For the text-containing cell, return its midpoint in (X, Y) coordinate format. 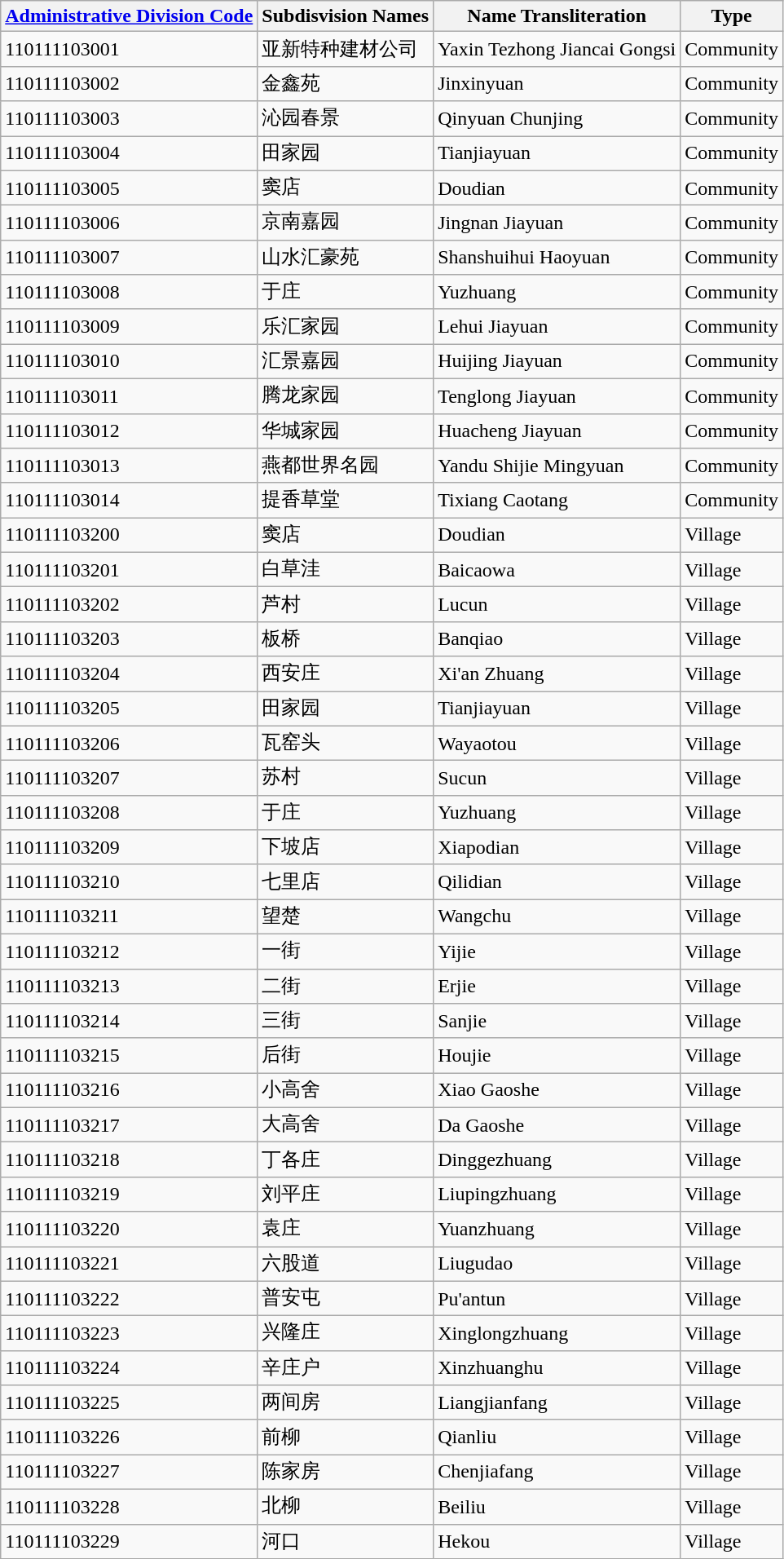
Qinyuan Chunjing (557, 119)
110111103007 (129, 258)
110111103202 (129, 605)
110111103225 (129, 1402)
Yuanzhuang (557, 1230)
燕都世界名园 (346, 466)
110111103212 (129, 951)
亚新特种建材公司 (346, 49)
丁各庄 (346, 1159)
Dinggezhuang (557, 1159)
110111103209 (129, 848)
Xinzhuanghu (557, 1368)
110111103215 (129, 1055)
前柳 (346, 1437)
110111103224 (129, 1368)
110111103216 (129, 1091)
110111103227 (129, 1473)
110111103214 (129, 1021)
110111103219 (129, 1194)
Houjie (557, 1055)
Chenjiafang (557, 1473)
110111103222 (129, 1298)
后街 (346, 1055)
Banqiao (557, 639)
乐汇家园 (346, 326)
Baicaowa (557, 569)
110111103004 (129, 153)
瓦窑头 (346, 744)
大高舍 (346, 1125)
110111103211 (129, 916)
Name Transliteration (557, 16)
110111103201 (129, 569)
110111103229 (129, 1541)
Administrative Division Code (129, 16)
110111103220 (129, 1230)
山水汇豪苑 (346, 258)
金鑫苑 (346, 83)
下坡店 (346, 848)
一街 (346, 951)
Type (732, 16)
Yijie (557, 951)
Shanshuihui Haoyuan (557, 258)
Xiapodian (557, 848)
110111103008 (129, 292)
袁庄 (346, 1230)
刘平庄 (346, 1194)
Qianliu (557, 1437)
汇景嘉园 (346, 362)
110111103014 (129, 501)
Sanjie (557, 1021)
京南嘉园 (346, 223)
辛庄户 (346, 1368)
110111103006 (129, 223)
110111103003 (129, 119)
Beiliu (557, 1507)
Huacheng Jiayuan (557, 431)
Wangchu (557, 916)
小高舍 (346, 1091)
Hekou (557, 1541)
110111103207 (129, 778)
110111103001 (129, 49)
Qilidian (557, 882)
Pu'antun (557, 1298)
110111103200 (129, 535)
提香草堂 (346, 501)
110111103218 (129, 1159)
Xi'an Zhuang (557, 674)
110111103005 (129, 188)
Liupingzhuang (557, 1194)
Tixiang Caotang (557, 501)
Lehui Jiayuan (557, 326)
Erjie (557, 987)
Xinglongzhuang (557, 1334)
Xiao Gaoshe (557, 1091)
110111103223 (129, 1334)
110111103010 (129, 362)
望楚 (346, 916)
北柳 (346, 1507)
Da Gaoshe (557, 1125)
110111103221 (129, 1264)
白草洼 (346, 569)
Liangjianfang (557, 1402)
110111103208 (129, 812)
110111103213 (129, 987)
Lucun (557, 605)
Huijing Jiayuan (557, 362)
三街 (346, 1021)
二街 (346, 987)
芦村 (346, 605)
110111103206 (129, 744)
西安庄 (346, 674)
110111103009 (129, 326)
110111103204 (129, 674)
Jingnan Jiayuan (557, 223)
Tenglong Jiayuan (557, 396)
110111103226 (129, 1437)
华城家园 (346, 431)
Wayaotou (557, 744)
腾龙家园 (346, 396)
110111103002 (129, 83)
七里店 (346, 882)
110111103210 (129, 882)
Sucun (557, 778)
板桥 (346, 639)
Subdisvision Names (346, 16)
110111103217 (129, 1125)
110111103013 (129, 466)
Yaxin Tezhong Jiancai Gongsi (557, 49)
苏村 (346, 778)
110111103011 (129, 396)
110111103228 (129, 1507)
Jinxinyuan (557, 83)
普安屯 (346, 1298)
陈家房 (346, 1473)
Yandu Shijie Mingyuan (557, 466)
110111103205 (129, 709)
Liugudao (557, 1264)
两间房 (346, 1402)
沁园春景 (346, 119)
六股道 (346, 1264)
110111103012 (129, 431)
110111103203 (129, 639)
河口 (346, 1541)
兴隆庄 (346, 1334)
